Capture the cell that displays the provided text and extract its [X, Y] central coordinate. 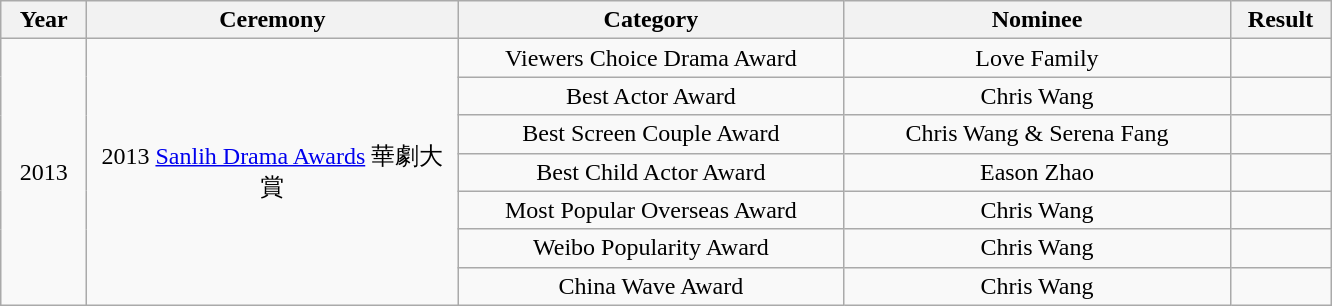
Eason Zhao [1037, 172]
2013 Sanlih Drama Awards 華劇大賞 [272, 172]
Category [651, 20]
Best Screen Couple Award [651, 134]
Best Actor Award [651, 96]
Love Family [1037, 58]
Best Child Actor Award [651, 172]
Most Popular Overseas Award [651, 210]
Chris Wang & Serena Fang [1037, 134]
2013 [44, 172]
Viewers Choice Drama Award [651, 58]
China Wave Award [651, 286]
Year [44, 20]
Weibo Popularity Award [651, 248]
Ceremony [272, 20]
Nominee [1037, 20]
Result [1280, 20]
